Locate the cell with the specified text and output its [X, Y] center coordinate. 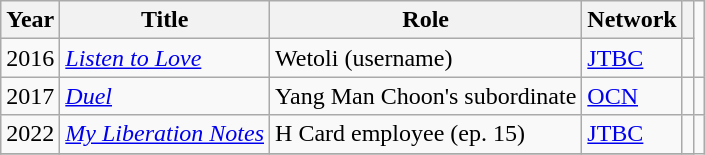
H Card employee (ep. 15) [426, 134]
Duel [165, 96]
2022 [30, 134]
OCN [632, 96]
Network [632, 20]
Year [30, 20]
Listen to Love [165, 58]
Wetoli (username) [426, 58]
My Liberation Notes [165, 134]
Yang Man Choon's subordinate [426, 96]
Title [165, 20]
2017 [30, 96]
2016 [30, 58]
Role [426, 20]
